Determine the (X, Y) coordinate at the center of the cell enclosing the given text.  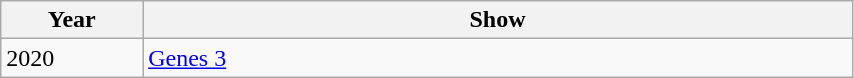
Year (72, 20)
Show (498, 20)
2020 (72, 58)
Genes 3 (498, 58)
